Determine the (X, Y) coordinate at the center of the cell enclosing the given text.  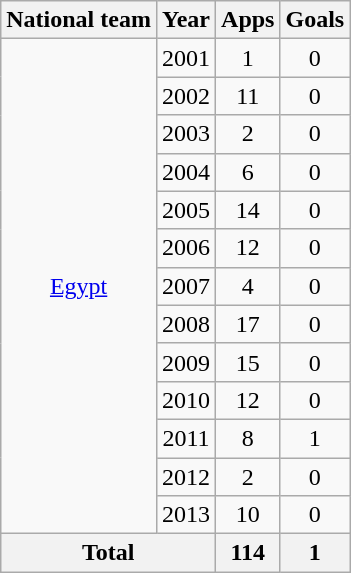
15 (248, 362)
6 (248, 172)
17 (248, 324)
2007 (186, 286)
2006 (186, 248)
2001 (186, 58)
2010 (186, 400)
2003 (186, 134)
14 (248, 210)
2004 (186, 172)
2009 (186, 362)
11 (248, 96)
8 (248, 438)
Goals (315, 20)
Apps (248, 20)
2013 (186, 515)
114 (248, 553)
2002 (186, 96)
National team (79, 20)
2008 (186, 324)
2011 (186, 438)
4 (248, 286)
10 (248, 515)
2012 (186, 477)
Total (108, 553)
Year (186, 20)
2005 (186, 210)
Egypt (79, 286)
